Identify which cell holds the provided text, then report its [X, Y] central coordinate. 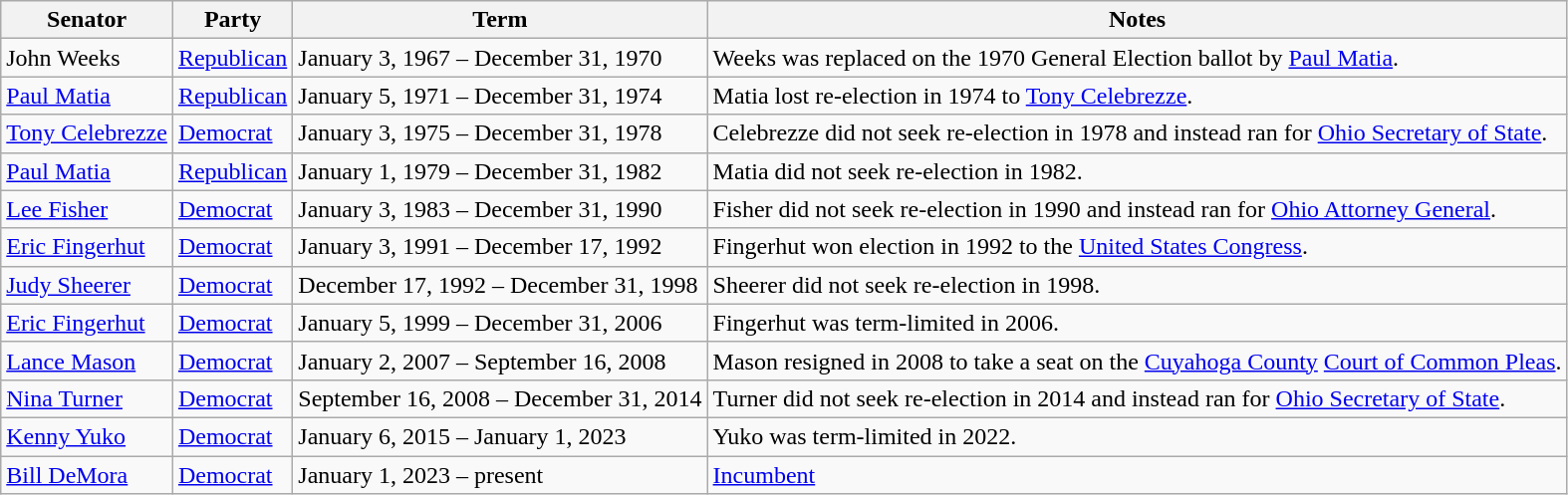
Fingerhut was term-limited in 2006. [1138, 323]
January 2, 2007 – September 16, 2008 [500, 361]
Incumbent [1138, 475]
Matia did not seek re-election in 1982. [1138, 171]
January 5, 1999 – December 31, 2006 [500, 323]
Lee Fisher [88, 209]
Kenny Yuko [88, 436]
Lance Mason [88, 361]
Yuko was term-limited in 2022. [1138, 436]
January 3, 1983 – December 31, 1990 [500, 209]
Nina Turner [88, 398]
December 17, 1992 – December 31, 1998 [500, 285]
September 16, 2008 – December 31, 2014 [500, 398]
Fisher did not seek re-election in 1990 and instead ran for Ohio Attorney General. [1138, 209]
John Weeks [88, 58]
Weeks was replaced on the 1970 General Election ballot by Paul Matia. [1138, 58]
Sheerer did not seek re-election in 1998. [1138, 285]
January 6, 2015 – January 1, 2023 [500, 436]
Fingerhut won election in 1992 to the United States Congress. [1138, 247]
Judy Sheerer [88, 285]
January 3, 1967 – December 31, 1970 [500, 58]
January 1, 1979 – December 31, 1982 [500, 171]
Turner did not seek re-election in 2014 and instead ran for Ohio Secretary of State. [1138, 398]
Term [500, 20]
Notes [1138, 20]
Tony Celebrezze [88, 133]
Party [232, 20]
Matia lost re-election in 1974 to Tony Celebrezze. [1138, 96]
January 1, 2023 – present [500, 475]
Celebrezze did not seek re-election in 1978 and instead ran for Ohio Secretary of State. [1138, 133]
January 5, 1971 – December 31, 1974 [500, 96]
Senator [88, 20]
Bill DeMora [88, 475]
January 3, 1991 – December 17, 1992 [500, 247]
Mason resigned in 2008 to take a seat on the Cuyahoga County Court of Common Pleas. [1138, 361]
January 3, 1975 – December 31, 1978 [500, 133]
